Extract the [x, y] coordinate from the center of the cell holding the provided text.  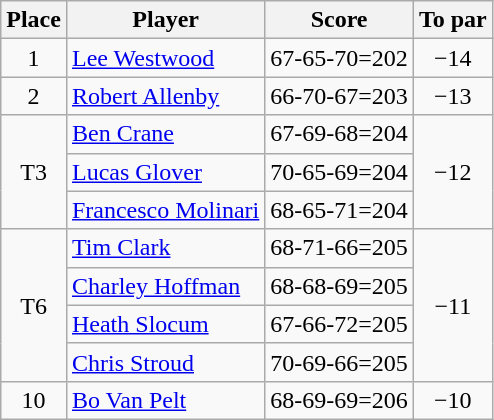
−10 [452, 400]
70-69-66=205 [340, 362]
Ben Crane [165, 134]
−11 [452, 305]
Lee Westwood [165, 58]
Player [165, 20]
To par [452, 20]
Lucas Glover [165, 172]
66-70-67=203 [340, 96]
68-68-69=205 [340, 286]
67-66-72=205 [340, 324]
2 [34, 96]
T3 [34, 172]
−14 [452, 58]
1 [34, 58]
−12 [452, 172]
Charley Hoffman [165, 286]
Score [340, 20]
68-65-71=204 [340, 210]
10 [34, 400]
Robert Allenby [165, 96]
68-69-69=206 [340, 400]
67-65-70=202 [340, 58]
T6 [34, 305]
Francesco Molinari [165, 210]
Chris Stroud [165, 362]
70-65-69=204 [340, 172]
Tim Clark [165, 248]
−13 [452, 96]
67-69-68=204 [340, 134]
68-71-66=205 [340, 248]
Bo Van Pelt [165, 400]
Heath Slocum [165, 324]
Place [34, 20]
